Determine the (X, Y) coordinate at the center of the cell enclosing the given text.  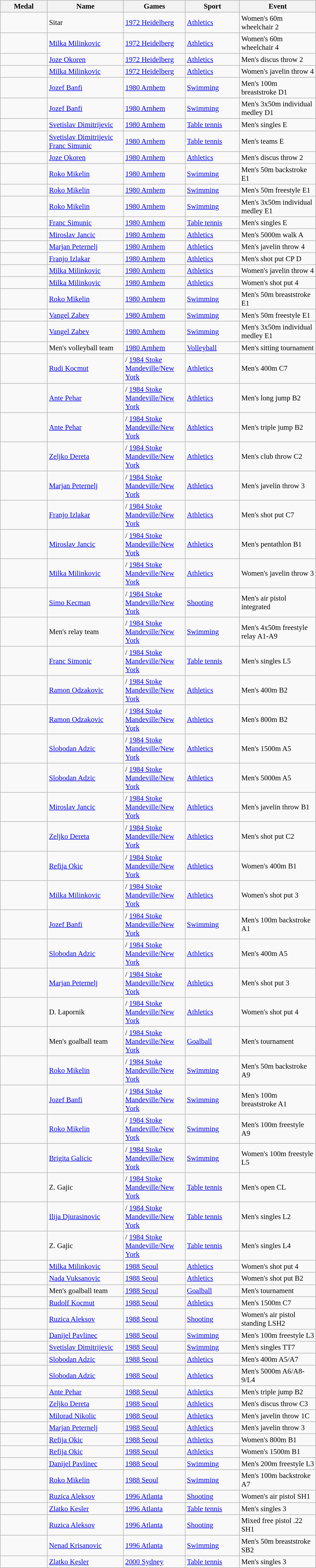
Men's pentathlon B1 (278, 544)
Women's shot put 3 (278, 895)
Milorad Nikolic (86, 1416)
Men's singles L5 (278, 661)
Name (86, 6)
Men's 400m A5/A7 (278, 1359)
Brigita Galicic (86, 1158)
Nenad Krisanovic (86, 1545)
Women's 400m B1 (278, 866)
Women's 60m wheelchair 2 (278, 23)
Men's 50m backstroke E1 (278, 174)
Men's 800m B2 (278, 720)
Sitar (86, 23)
Svetislav Dimitrijevic Franc Simunic (86, 141)
Men's sitting tournament (278, 348)
Men's 5000m walk A (278, 235)
Men's volleyball team (86, 348)
Women's 60m wheelchair 4 (278, 43)
Men's 100m backstroke A1 (278, 924)
Men's shot put C7 (278, 515)
Men's singles L2 (278, 1217)
Men's 400m B2 (278, 690)
Men's 3x50m individual medley D1 (278, 109)
Men's 100m breaststroke A1 (278, 1100)
Games (155, 6)
Men's 1500m C7 (278, 1303)
Women's 800m B1 (278, 1440)
Men's singles L4 (278, 1246)
Men's 50m breaststroke SB2 (278, 1545)
Men's 100m freestyle L3 (278, 1335)
Men's singles TT7 (278, 1347)
Men's teams E (278, 141)
Men's 100m breaststroke D1 (278, 88)
Men's shot put 3 (278, 983)
Men's shot put CP D (278, 259)
Men's shot put C2 (278, 837)
Men's discus throw C3 (278, 1404)
Women's shot put B2 (278, 1279)
Ilija Djurasinovic (86, 1217)
Men's javelin throw B1 (278, 807)
Nada Vuksanovic (86, 1279)
2000 Sydney (155, 1562)
Women's 100m freestyle L5 (278, 1158)
Sport (212, 6)
Men's javelin throw 1C (278, 1416)
Women's air pistol SH1 (278, 1496)
Mixed free pistol .22 SH1 (278, 1525)
Rudolf Kocmut (86, 1303)
Men's 4x50m freestyle relay A1-A9 (278, 632)
Men's club throw C2 (278, 456)
Men's relay team (86, 632)
Men's long jump B2 (278, 398)
Men's 5000m A5 (278, 778)
Men's 50m breaststroke E1 (278, 299)
Men's 50m backstroke A9 (278, 1071)
Event (278, 6)
Men's 400m A5 (278, 953)
Franc Simunic (86, 223)
Men's javelin throw 4 (278, 247)
Men's open CL (278, 1187)
Medal (24, 6)
Volleyball (212, 348)
Men's 100m freestyle A9 (278, 1129)
Men's air pistol integrated (278, 602)
D. Lapornik (86, 1012)
Men's 400m C7 (278, 369)
Women's javelin throw 3 (278, 573)
Men's 100m backstroke A7 (278, 1480)
Women's air pistol standing LSH2 (278, 1319)
Simo Kecman (86, 602)
Men's 1500m A5 (278, 749)
Men's 5000m A6/A8-9/L4 (278, 1375)
Rudi Kocmut (86, 369)
Men's 200m freestyle L3 (278, 1464)
Franc Simonic (86, 661)
Women's 1500m B1 (278, 1452)
